Identify which cell holds the provided text, then report its [X, Y] central coordinate. 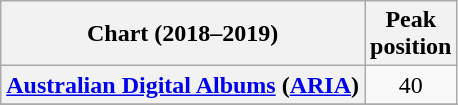
Australian Digital Albums (ARIA) [183, 85]
Chart (2018–2019) [183, 34]
40 [411, 85]
Peakposition [411, 34]
